Pinpoint the cell where the given text exists, returning its (X, Y) midpoint coordinate. 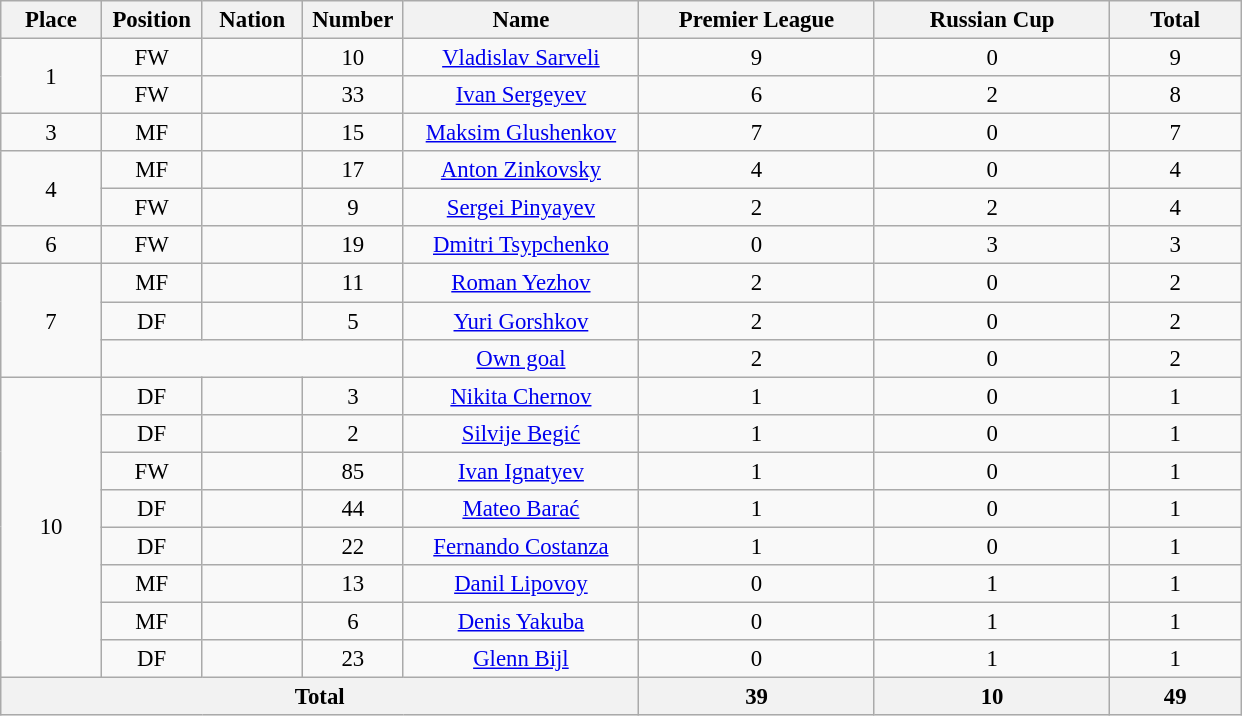
49 (1176, 697)
Silvije Begić (521, 433)
Dmitri Tsypchenko (521, 245)
Glenn Bijl (521, 659)
17 (354, 170)
Yuri Gorshkov (521, 321)
Position (152, 20)
22 (354, 546)
11 (354, 283)
Vladislav Sarveli (521, 58)
Mateo Barać (521, 509)
Nation (252, 20)
Own goal (521, 358)
Nikita Chernov (521, 396)
19 (354, 245)
Name (521, 20)
Number (354, 20)
85 (354, 471)
39 (757, 697)
44 (354, 509)
Russian Cup (992, 20)
Ivan Ignatyev (521, 471)
5 (354, 321)
Maksim Glushenkov (521, 133)
13 (354, 584)
Ivan Sergeyev (521, 95)
Fernando Costanza (521, 546)
33 (354, 95)
Sergei Pinyayev (521, 208)
Premier League (757, 20)
8 (1176, 95)
Roman Yezhov (521, 283)
Place (52, 20)
Denis Yakuba (521, 621)
15 (354, 133)
Anton Zinkovsky (521, 170)
23 (354, 659)
Danil Lipovoy (521, 584)
